Scan for the cell matching the given text and deliver its (X, Y) coordinate at center. 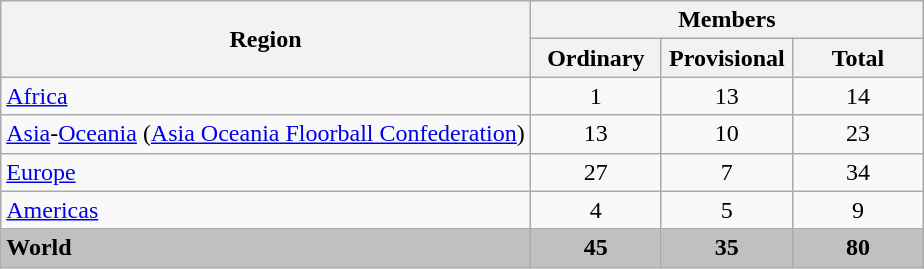
Members (726, 20)
35 (726, 248)
34 (858, 172)
9 (858, 210)
23 (858, 134)
World (266, 248)
Africa (266, 96)
4 (596, 210)
Ordinary (596, 58)
27 (596, 172)
Americas (266, 210)
5 (726, 210)
Region (266, 39)
14 (858, 96)
1 (596, 96)
10 (726, 134)
80 (858, 248)
Total (858, 58)
45 (596, 248)
Provisional (726, 58)
Asia-Oceania (Asia Oceania Floorball Confederation) (266, 134)
Europe (266, 172)
7 (726, 172)
